Capture the cell that displays the provided text and extract its (x, y) central coordinate. 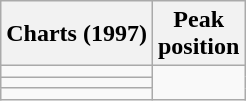
Peakposition (198, 34)
Charts (1997) (77, 34)
